Return (X, Y) of the center of cell containing provided text 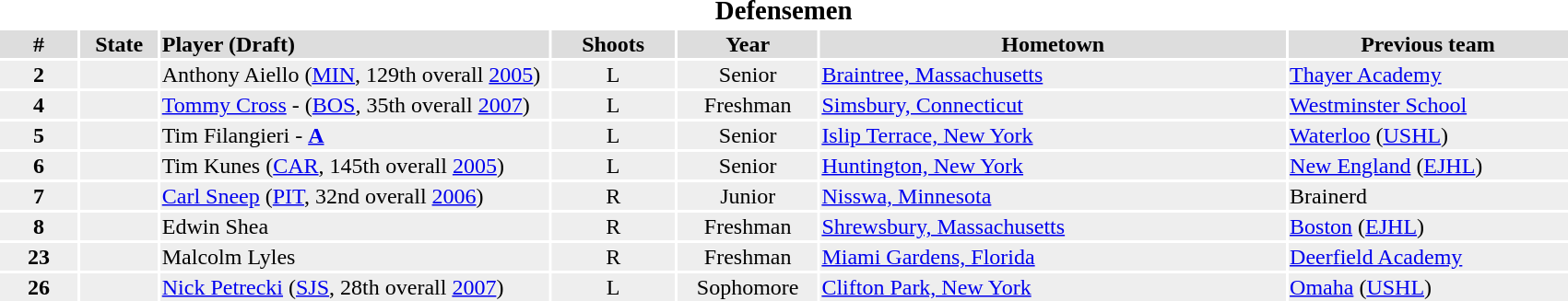
Edwin Shea (354, 226)
8 (39, 226)
Simsbury, Connecticut (1053, 105)
Tim Filangieri - A (354, 135)
Hometown (1053, 44)
# (39, 44)
Islip Terrace, New York (1053, 135)
Boston (EJHL) (1429, 226)
Brainerd (1429, 196)
Waterloo (USHL) (1429, 135)
Malcolm Lyles (354, 257)
7 (39, 196)
6 (39, 166)
Nisswa, Minnesota (1053, 196)
State (119, 44)
Tim Kunes (CAR, 145th overall 2005) (354, 166)
Deerfield Academy (1429, 257)
Clifton Park, New York (1053, 287)
Year (747, 44)
2 (39, 75)
Player (Draft) (354, 44)
26 (39, 287)
23 (39, 257)
Junior (747, 196)
Shrewsbury, Massachusetts (1053, 226)
Thayer Academy (1429, 75)
New England (EJHL) (1429, 166)
4 (39, 105)
Omaha (USHL) (1429, 287)
5 (39, 135)
Miami Gardens, Florida (1053, 257)
Huntington, New York (1053, 166)
Nick Petrecki (SJS, 28th overall 2007) (354, 287)
Anthony Aiello (MIN, 129th overall 2005) (354, 75)
Previous team (1429, 44)
Braintree, Massachusetts (1053, 75)
Sophomore (747, 287)
Shoots (614, 44)
Tommy Cross - (BOS, 35th overall 2007) (354, 105)
Carl Sneep (PIT, 32nd overall 2006) (354, 196)
Westminster School (1429, 105)
